Search for the cell housing the specified text and yield its (X, Y) center coordinate. 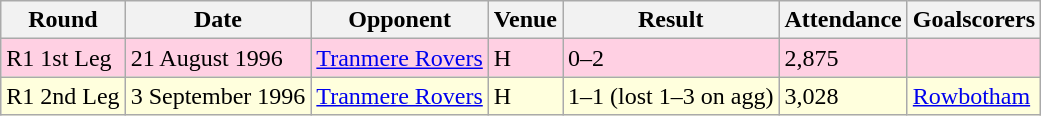
3 September 1996 (218, 96)
3,028 (843, 96)
Date (218, 20)
2,875 (843, 58)
R1 2nd Leg (63, 96)
1–1 (lost 1–3 on agg) (671, 96)
0–2 (671, 58)
R1 1st Leg (63, 58)
Venue (525, 20)
Opponent (400, 20)
Goalscorers (974, 20)
Round (63, 20)
Result (671, 20)
21 August 1996 (218, 58)
Attendance (843, 20)
Rowbotham (974, 96)
